Locate the cell with the specified text and output its (X, Y) center coordinate. 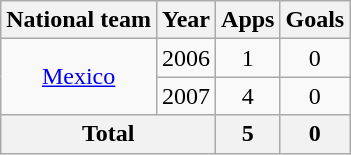
2006 (186, 58)
Apps (248, 20)
National team (79, 20)
Goals (315, 20)
Mexico (79, 77)
1 (248, 58)
2007 (186, 96)
5 (248, 134)
4 (248, 96)
Year (186, 20)
Total (108, 134)
